Determine the [x, y] coordinate at the center of the cell enclosing the given text.  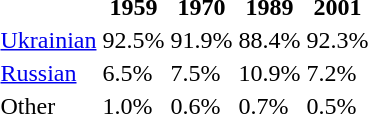
7.5% [202, 73]
91.9% [202, 40]
92.5% [134, 40]
10.9% [270, 73]
88.4% [270, 40]
6.5% [134, 73]
